From the cell containing the given text, extract its center point as [X, Y] coordinate. 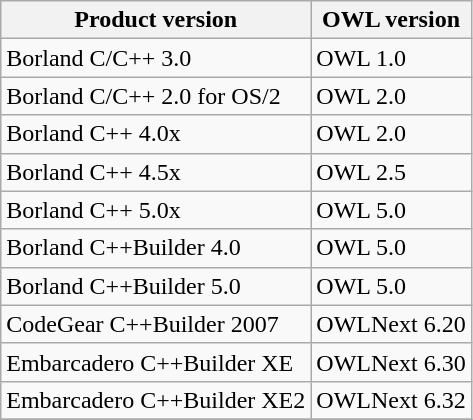
OWL 1.0 [391, 58]
Borland C++Builder 4.0 [156, 248]
OWLNext 6.20 [391, 324]
Embarcadero C++Builder XE2 [156, 400]
Borland C/C++ 3.0 [156, 58]
Borland C++ 4.0x [156, 134]
Embarcadero C++Builder XE [156, 362]
Borland C++Builder 5.0 [156, 286]
OWL 2.5 [391, 172]
Borland C/C++ 2.0 for OS/2 [156, 96]
Borland C++ 5.0x [156, 210]
Borland C++ 4.5x [156, 172]
OWLNext 6.32 [391, 400]
Product version [156, 20]
OWLNext 6.30 [391, 362]
OWL version [391, 20]
CodeGear C++Builder 2007 [156, 324]
